Search for the cell housing the specified text and yield its [x, y] center coordinate. 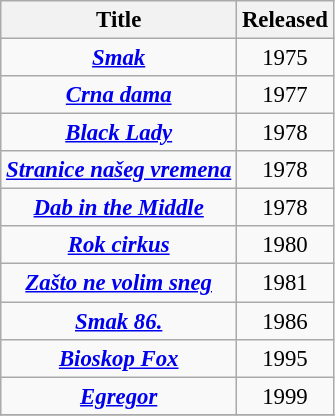
Zašto ne volim sneg [119, 283]
Rok cirkus [119, 245]
Black Lady [119, 133]
1981 [286, 283]
1975 [286, 58]
Stranice našeg vremena [119, 170]
Title [119, 20]
Released [286, 20]
Smak 86. [119, 321]
Egregor [119, 396]
1986 [286, 321]
Dab in the Middle [119, 208]
1995 [286, 358]
Bioskop Fox [119, 358]
1999 [286, 396]
Crna dama [119, 95]
1980 [286, 245]
1977 [286, 95]
Smak [119, 58]
